Find where the given text appears and provide that cell's center as [X, Y] coordinate. 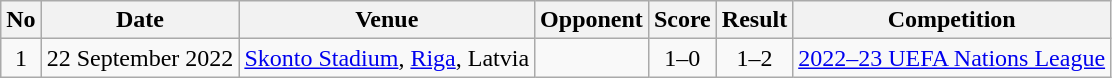
Venue [387, 20]
Score [682, 20]
Opponent [592, 20]
1–0 [682, 58]
Result [754, 20]
22 September 2022 [140, 58]
Date [140, 20]
1–2 [754, 58]
No [21, 20]
Skonto Stadium, Riga, Latvia [387, 58]
1 [21, 58]
2022–23 UEFA Nations League [952, 58]
Competition [952, 20]
